Capture the cell that displays the provided text and extract its (x, y) central coordinate. 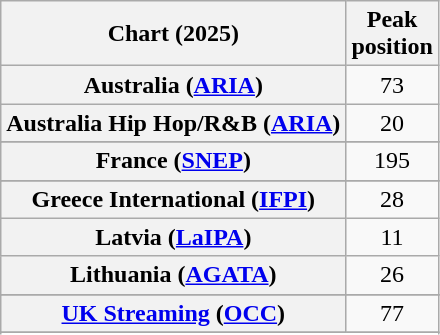
Chart (2025) (174, 34)
UK Streaming (OCC) (174, 313)
73 (392, 85)
11 (392, 237)
France (SNEP) (174, 161)
26 (392, 275)
Australia (ARIA) (174, 85)
20 (392, 123)
28 (392, 199)
Greece International (IFPI) (174, 199)
Lithuania (AGATA) (174, 275)
195 (392, 161)
77 (392, 313)
Australia Hip Hop/R&B (ARIA) (174, 123)
Latvia (LaIPA) (174, 237)
Peakposition (392, 34)
